Extract the (x, y) coordinate from the center of the cell holding the provided text.  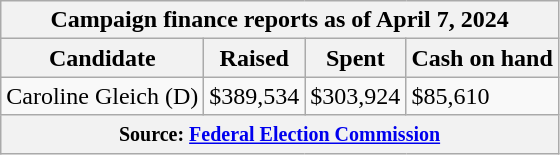
Source: Federal Election Commission (280, 134)
Spent (356, 58)
$389,534 (254, 96)
Caroline Gleich (D) (102, 96)
Cash on hand (482, 58)
Candidate (102, 58)
Campaign finance reports as of April 7, 2024 (280, 20)
$303,924 (356, 96)
Raised (254, 58)
$85,610 (482, 96)
